Extract the [X, Y] coordinate from the center of the cell holding the provided text.  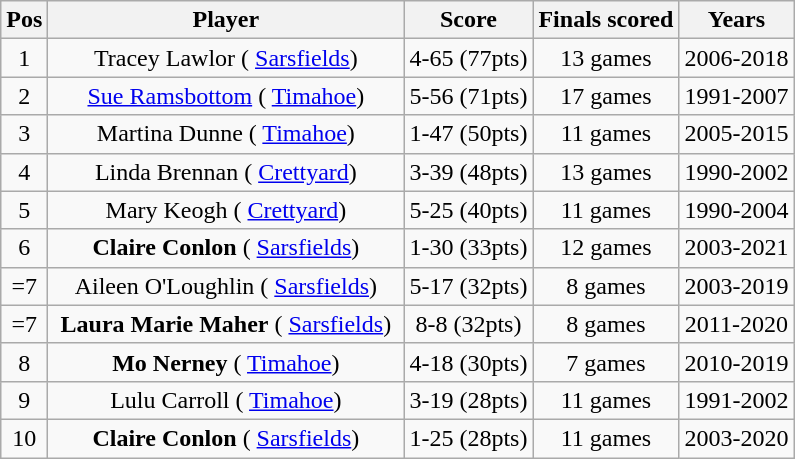
7 games [606, 362]
Aileen O'Loughlin ( Sarsfields) [226, 286]
17 games [606, 96]
Years [736, 20]
2005-2015 [736, 134]
6 [24, 248]
Laura Marie Maher ( Sarsfields) [226, 324]
1990-2002 [736, 172]
2003-2020 [736, 438]
Finals scored [606, 20]
3-39 (48pts) [468, 172]
Sue Ramsbottom ( Timahoe) [226, 96]
12 games [606, 248]
Linda Brennan ( Crettyard) [226, 172]
5-25 (40pts) [468, 210]
1-30 (33pts) [468, 248]
2003-2021 [736, 248]
2006-2018 [736, 58]
8 [24, 362]
2010-2019 [736, 362]
4 [24, 172]
3-19 (28pts) [468, 400]
2003-2019 [736, 286]
1991-2007 [736, 96]
5-17 (32pts) [468, 286]
Mary Keogh ( Crettyard) [226, 210]
9 [24, 400]
1-47 (50pts) [468, 134]
Mo Nerney ( Timahoe) [226, 362]
Martina Dunne ( Timahoe) [226, 134]
1990-2004 [736, 210]
4-18 (30pts) [468, 362]
Tracey Lawlor ( Sarsfields) [226, 58]
4-65 (77pts) [468, 58]
2011-2020 [736, 324]
3 [24, 134]
5-56 (71pts) [468, 96]
Pos [24, 20]
1 [24, 58]
5 [24, 210]
Player [226, 20]
2 [24, 96]
Lulu Carroll ( Timahoe) [226, 400]
10 [24, 438]
8-8 (32pts) [468, 324]
1-25 (28pts) [468, 438]
Score [468, 20]
1991-2002 [736, 400]
